Identify which cell holds the provided text, then report its [x, y] central coordinate. 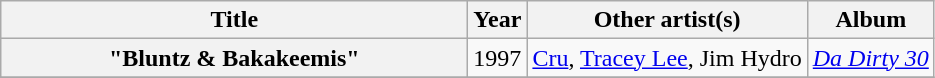
Other artist(s) [667, 20]
"Bluntz & Bakakeemis" [234, 58]
Album [870, 20]
Da Dirty 30 [870, 58]
1997 [498, 58]
Cru, Tracey Lee, Jim Hydro [667, 58]
Title [234, 20]
Year [498, 20]
